Capture the cell that displays the provided text and extract its (x, y) central coordinate. 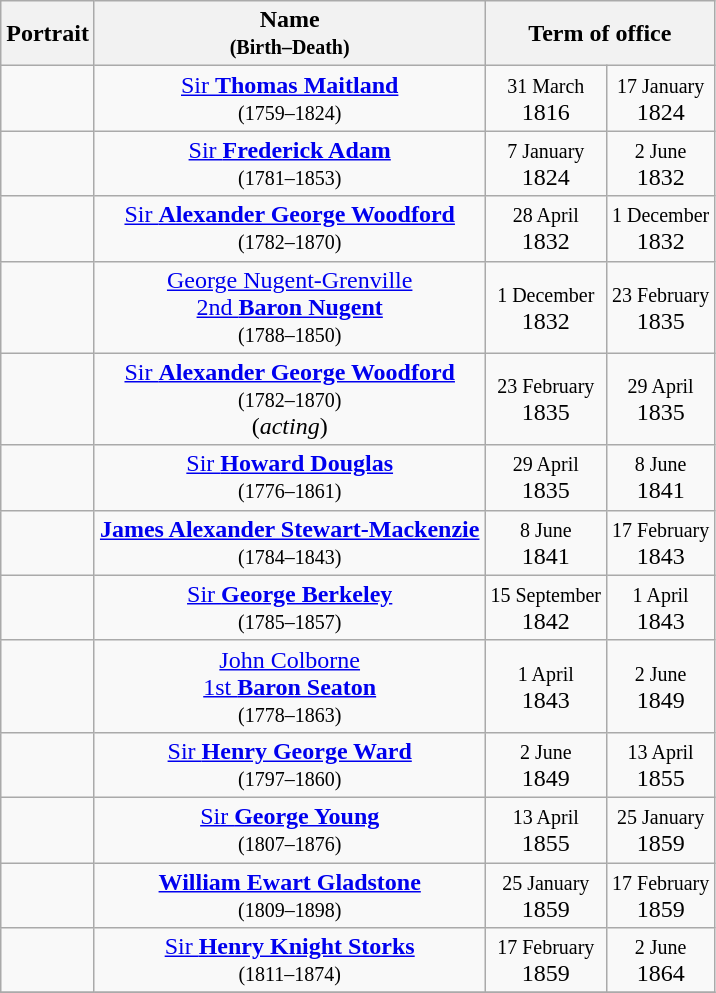
31 March1816 (546, 98)
John Colborne1st Baron Seaton(1778–1863) (290, 686)
Sir George Young(1807–1876) (290, 830)
2 June1864 (661, 960)
2 June1832 (661, 164)
17 January1824 (661, 98)
James Alexander Stewart-Mackenzie(1784–1843) (290, 542)
Sir Frederick Adam(1781–1853) (290, 164)
William Ewart Gladstone(1809–1898) (290, 894)
Term of office (600, 34)
Name(Birth–Death) (290, 34)
7 January1824 (546, 164)
15 September1842 (546, 608)
Sir Howard Douglas(1776–1861) (290, 478)
Sir Thomas Maitland(1759–1824) (290, 98)
Portrait (48, 34)
Sir Henry George Ward(1797–1860) (290, 764)
George Nugent-Grenville2nd Baron Nugent(1788–1850) (290, 307)
Sir Henry Knight Storks(1811–1874) (290, 960)
Sir Alexander George Woodford(1782–1870) (290, 228)
Sir George Berkeley(1785–1857) (290, 608)
28 April1832 (546, 228)
17 February1843 (661, 542)
Sir Alexander George Woodford(1782–1870)(acting) (290, 399)
